Determine the [x, y] coordinate at the center of the cell enclosing the given text.  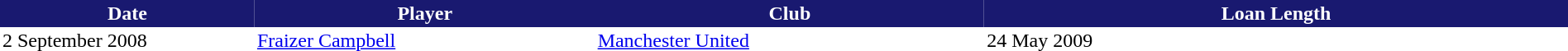
Club [791, 13]
Player [425, 13]
Loan Length [1276, 13]
Date [127, 13]
